Find where the given text appears and provide that cell's center as [x, y] coordinate. 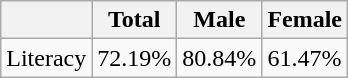
Male [220, 20]
Female [305, 20]
61.47% [305, 58]
Literacy [46, 58]
Total [134, 20]
80.84% [220, 58]
72.19% [134, 58]
